Find where the given text appears and provide that cell's center as (x, y) coordinate. 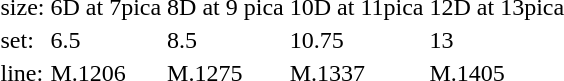
6.5 (106, 40)
10.75 (356, 40)
8.5 (226, 40)
